Search for the cell housing the specified text and yield its (x, y) center coordinate. 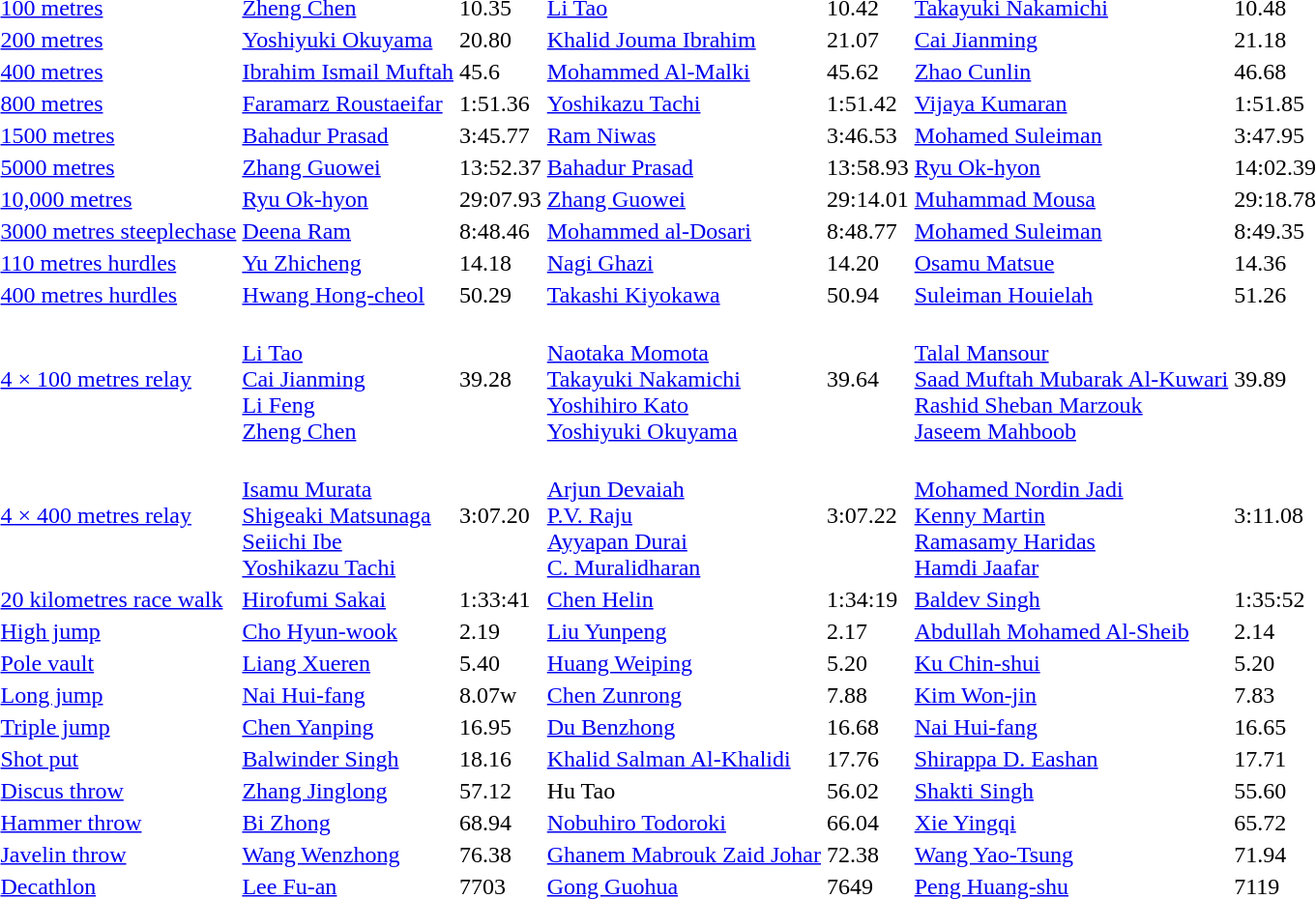
29:14.01 (867, 199)
8:48.46 (501, 231)
Ku Chin-shui (1071, 663)
45.6 (501, 72)
Balwinder Singh (348, 759)
Ibrahim Ismail Muftah (348, 72)
29:07.93 (501, 199)
Nobuhiro Todoroki (684, 823)
Naotaka MomotaTakayuki NakamichiYoshihiro KatoYoshiyuki Okuyama (684, 379)
Shirappa D. Eashan (1071, 759)
17.76 (867, 759)
Liu Yunpeng (684, 631)
7.88 (867, 695)
3:07.22 (867, 515)
Mohammed al-Dosari (684, 231)
Liang Xueren (348, 663)
13:52.37 (501, 167)
Isamu MurataShigeaki MatsunagaSeiichi IbeYoshikazu Tachi (348, 515)
Takashi Kiyokawa (684, 295)
Yoshikazu Tachi (684, 103)
3:07.20 (501, 515)
Cai Jianming (1071, 40)
68.94 (501, 823)
Xie Yingqi (1071, 823)
Huang Weiping (684, 663)
14.18 (501, 263)
Chen Yanping (348, 727)
Talal MansourSaad Muftah Mubarak Al-KuwariRashid Sheban MarzoukJaseem Mahboob (1071, 379)
Yoshiyuki Okuyama (348, 40)
Abdullah Mohamed Al-Sheib (1071, 631)
16.68 (867, 727)
2.19 (501, 631)
66.04 (867, 823)
Osamu Matsue (1071, 263)
39.64 (867, 379)
Zhao Cunlin (1071, 72)
18.16 (501, 759)
Deena Ram (348, 231)
3:45.77 (501, 135)
Bi Zhong (348, 823)
1:34:19 (867, 599)
20.80 (501, 40)
Baldev Singh (1071, 599)
Chen Helin (684, 599)
Wang Wenzhong (348, 855)
56.02 (867, 791)
5.40 (501, 663)
13:58.93 (867, 167)
Shakti Singh (1071, 791)
50.94 (867, 295)
Yu Zhicheng (348, 263)
14.20 (867, 263)
72.38 (867, 855)
Wang Yao-Tsung (1071, 855)
Cho Hyun-wook (348, 631)
21.07 (867, 40)
3:46.53 (867, 135)
1:33:41 (501, 599)
Khalid Salman Al-Khalidi (684, 759)
57.12 (501, 791)
Ghanem Mabrouk Zaid Johar (684, 855)
Khalid Jouma Ibrahim (684, 40)
50.29 (501, 295)
Hwang Hong-cheol (348, 295)
76.38 (501, 855)
Hu Tao (684, 791)
Mohammed Al-Malki (684, 72)
Zhang Jinglong (348, 791)
Nagi Ghazi (684, 263)
Chen Zunrong (684, 695)
1:51.36 (501, 103)
5.20 (867, 663)
16.95 (501, 727)
Arjun DevaiahP.V. RajuAyyapan DuraiC. Muralidharan (684, 515)
Ram Niwas (684, 135)
Li TaoCai JianmingLi FengZheng Chen (348, 379)
2.17 (867, 631)
8.07w (501, 695)
Faramarz Roustaeifar (348, 103)
Muhammad Mousa (1071, 199)
Suleiman Houielah (1071, 295)
Mohamed Nordin JadiKenny MartinRamasamy HaridasHamdi Jaafar (1071, 515)
Kim Won-jin (1071, 695)
39.28 (501, 379)
Vijaya Kumaran (1071, 103)
1:51.42 (867, 103)
Du Benzhong (684, 727)
Hirofumi Sakai (348, 599)
8:48.77 (867, 231)
45.62 (867, 72)
